Find where the given text appears and provide that cell's center as [x, y] coordinate. 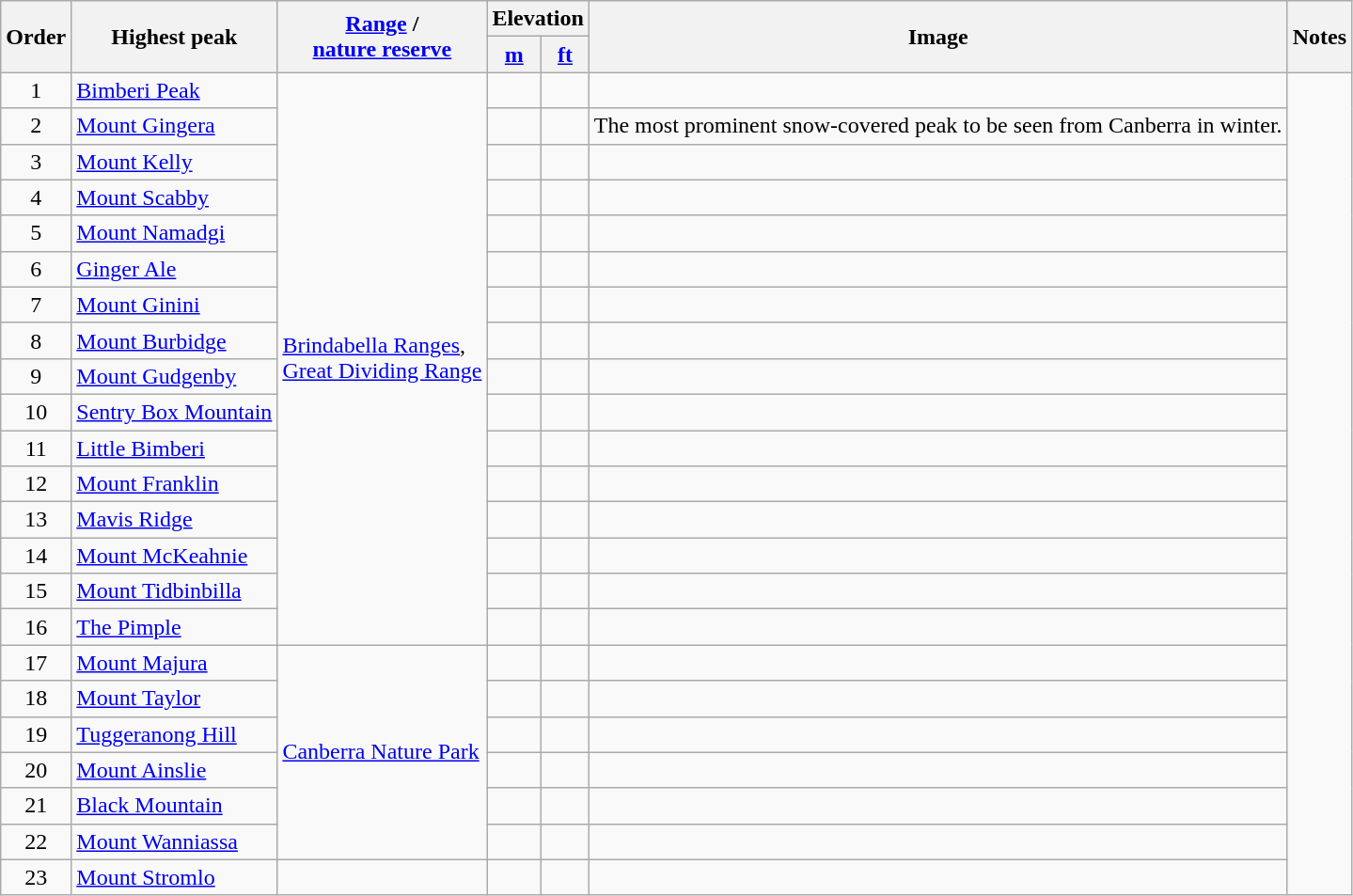
Ginger Ale [175, 269]
21 [36, 806]
20 [36, 770]
Mount Ainslie [175, 770]
Mount Namadgi [175, 233]
Mount Ginini [175, 305]
Bimberi Peak [175, 90]
9 [36, 376]
Mount Taylor [175, 699]
13 [36, 520]
1 [36, 90]
Mount Majura [175, 663]
22 [36, 841]
16 [36, 627]
Mount Franklin [175, 484]
Highest peak [175, 37]
Sentry Box Mountain [175, 412]
Canberra Nature Park [382, 752]
6 [36, 269]
Mount Kelly [175, 162]
Mount Wanniassa [175, 841]
Order [36, 37]
12 [36, 484]
Mount Stromlo [175, 877]
Mount Scabby [175, 197]
14 [36, 556]
Image [938, 37]
ft [565, 55]
Mount Tidbinbilla [175, 591]
Brindabella Ranges,Great Dividing Range [382, 359]
11 [36, 448]
Mount Gingera [175, 126]
18 [36, 699]
4 [36, 197]
15 [36, 591]
Mount Burbidge [175, 340]
Mount McKeahnie [175, 556]
The Pimple [175, 627]
Elevation [538, 19]
Black Mountain [175, 806]
Tuggeranong Hill [175, 734]
7 [36, 305]
5 [36, 233]
Range /nature reserve [382, 37]
23 [36, 877]
Mavis Ridge [175, 520]
2 [36, 126]
The most prominent snow-covered peak to be seen from Canberra in winter. [938, 126]
17 [36, 663]
Little Bimberi [175, 448]
Mount Gudgenby [175, 376]
10 [36, 412]
3 [36, 162]
m [514, 55]
Notes [1319, 37]
19 [36, 734]
8 [36, 340]
